Return the (x, y) coordinate for the center point of the cell that contains the specified text.  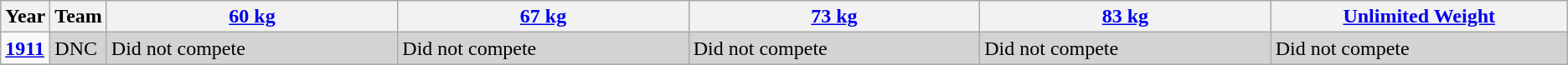
Unlimited Weight (1419, 17)
83 kg (1126, 17)
1911 (25, 48)
60 kg (251, 17)
Team (79, 17)
Year (25, 17)
67 kg (543, 17)
73 kg (834, 17)
DNC (79, 48)
